Return (x, y) of the center of cell containing provided text 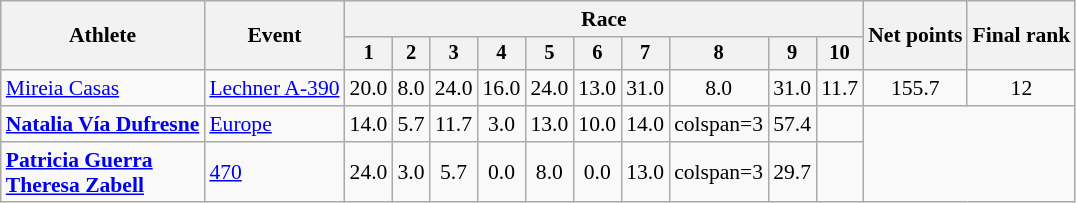
Lechner A-390 (274, 88)
470 (274, 172)
Final rank (1021, 36)
Event (274, 36)
1 (369, 54)
Athlete (103, 36)
29.7 (792, 172)
155.7 (915, 88)
Net points (915, 36)
20.0 (369, 88)
Race (604, 19)
5 (549, 54)
10.0 (597, 124)
Europe (274, 124)
12 (1021, 88)
6 (597, 54)
7 (645, 54)
2 (410, 54)
4 (501, 54)
Patricia GuerraTheresa Zabell (103, 172)
Mireia Casas (103, 88)
9 (792, 54)
16.0 (501, 88)
57.4 (792, 124)
3 (454, 54)
8 (718, 54)
Natalia Vía Dufresne (103, 124)
10 (840, 54)
